Return the [X, Y] coordinate for the center point of the cell that contains the specified text.  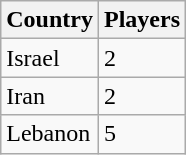
Lebanon [50, 134]
Players [142, 20]
Iran [50, 96]
Country [50, 20]
5 [142, 134]
Israel [50, 58]
